Scan for the cell matching the given text and deliver its [X, Y] coordinate at center. 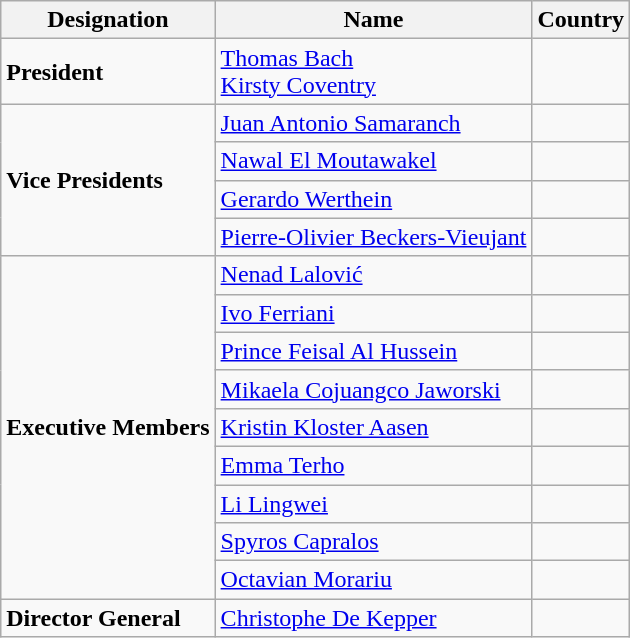
Kristin Kloster Aasen [374, 427]
Thomas BachKirsty Coventry [374, 72]
Ivo Ferriani [374, 313]
Executive Members [108, 428]
Octavian Morariu [374, 580]
Gerardo Werthein [374, 199]
Mikaela Cojuangco Jaworski [374, 389]
Prince Feisal Al Hussein [374, 351]
Nawal El Moutawakel [374, 161]
President [108, 72]
Emma Terho [374, 465]
Juan Antonio Samaranch [374, 123]
Li Lingwei [374, 503]
Name [374, 20]
Designation [108, 20]
Country [581, 20]
Vice Presidents [108, 180]
Pierre-Olivier Beckers-Vieujant [374, 237]
Director General [108, 618]
Christophe De Kepper [374, 618]
Nenad Lalović [374, 275]
Spyros Capralos [374, 542]
